Capture the cell that displays the provided text and extract its [X, Y] central coordinate. 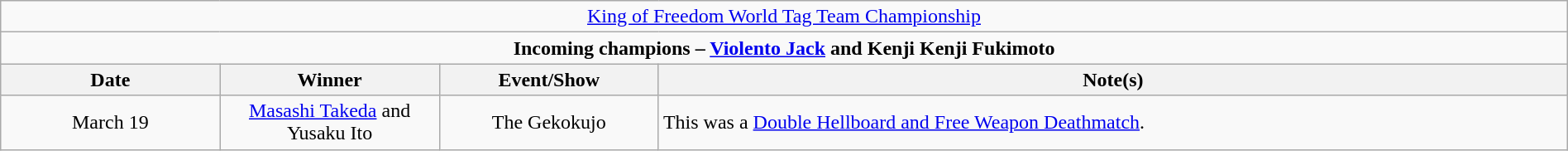
Incoming champions – Violento Jack and Kenji Kenji Fukimoto [784, 48]
Winner [329, 80]
Masashi Takeda and Yusaku Ito [329, 123]
Event/Show [549, 80]
Date [111, 80]
Note(s) [1113, 80]
King of Freedom World Tag Team Championship [784, 17]
March 19 [111, 123]
This was a Double Hellboard and Free Weapon Deathmatch. [1113, 123]
The Gekokujo [549, 123]
